Output the [x, y] coordinate of the center of the cell containing the given text.  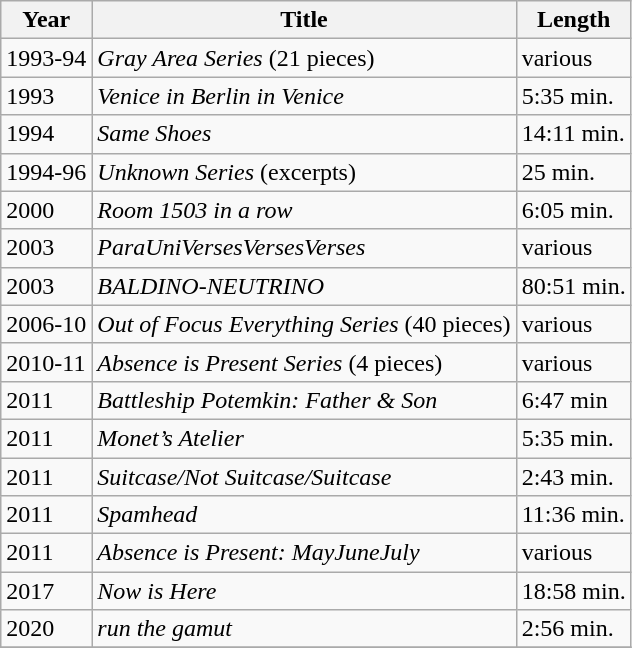
Unknown Series (excerpts) [304, 172]
Absence is Present: MayJuneJuly [304, 553]
Gray Area Series (21 pieces) [304, 58]
Out of Focus Everything Series (40 pieces) [304, 324]
18:58 min. [574, 591]
6:05 min. [574, 210]
2000 [46, 210]
Year [46, 20]
2020 [46, 629]
6:47 min [574, 400]
Suitcase/Not Suitcase/Suitcase [304, 477]
2017 [46, 591]
2:56 min. [574, 629]
Absence is Present Series (4 pieces) [304, 362]
2010-11 [46, 362]
Monet’s Atelier [304, 438]
Title [304, 20]
1994 [46, 134]
14:11 min. [574, 134]
run the gamut [304, 629]
Venice in Berlin in Venice [304, 96]
ParaUniVersesVersesVerses [304, 248]
2:43 min. [574, 477]
2006-10 [46, 324]
Room 1503 in a row [304, 210]
1993-94 [46, 58]
1993 [46, 96]
11:36 min. [574, 515]
80:51 min. [574, 286]
Same Shoes [304, 134]
1994-96 [46, 172]
25 min. [574, 172]
Battleship Potemkin: Father & Son [304, 400]
Now is Here [304, 591]
Spamhead [304, 515]
BALDINO-NEUTRINO [304, 286]
Length [574, 20]
